From the cell containing the given text, extract its center point as [X, Y] coordinate. 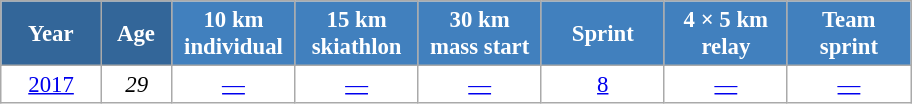
15 km skiathlon [356, 34]
8 [602, 85]
Year [52, 34]
4 × 5 km relay [726, 34]
Sprint [602, 34]
30 km mass start [480, 34]
2017 [52, 85]
Team sprint [848, 34]
10 km individual [234, 34]
29 [136, 85]
Age [136, 34]
